Search for the cell housing the specified text and yield its (X, Y) center coordinate. 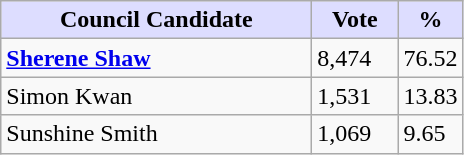
Sherene Shaw (156, 58)
1,069 (355, 134)
% (430, 20)
Simon Kwan (156, 96)
Vote (355, 20)
9.65 (430, 134)
13.83 (430, 96)
Council Candidate (156, 20)
76.52 (430, 58)
8,474 (355, 58)
1,531 (355, 96)
Sunshine Smith (156, 134)
